Provide the (x, y) coordinate of the cell's center where the given text is located.  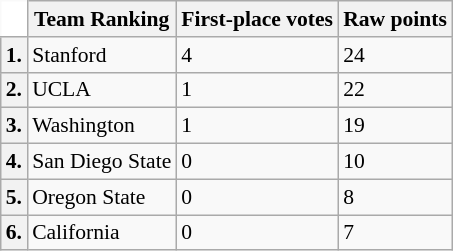
5. (14, 197)
Raw points (395, 19)
22 (395, 90)
First-place votes (257, 19)
6. (14, 233)
8 (395, 197)
19 (395, 126)
Oregon State (102, 197)
2. (14, 90)
1. (14, 55)
San Diego State (102, 162)
24 (395, 55)
California (102, 233)
Team Ranking (102, 19)
Washington (102, 126)
UCLA (102, 90)
3. (14, 126)
4. (14, 162)
4 (257, 55)
Stanford (102, 55)
10 (395, 162)
7 (395, 233)
